Return (x, y) of the center of cell containing provided text 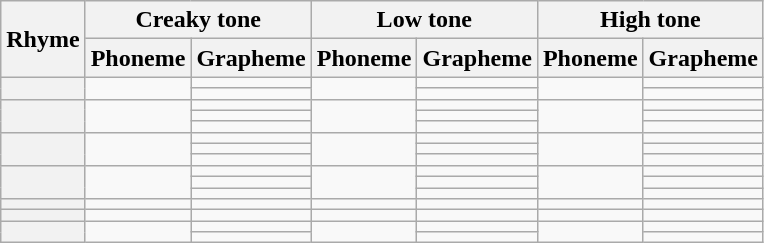
Creaky tone (198, 20)
High tone (650, 20)
Low tone (424, 20)
Rhyme (43, 39)
